Capture the cell that displays the provided text and extract its (x, y) central coordinate. 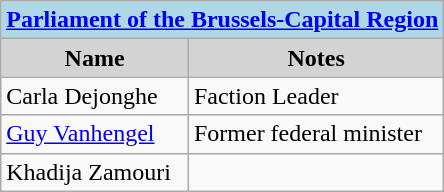
Parliament of the Brussels-Capital Region (222, 20)
Faction Leader (316, 96)
Former federal minister (316, 134)
Guy Vanhengel (95, 134)
Name (95, 58)
Notes (316, 58)
Carla Dejonghe (95, 96)
Khadija Zamouri (95, 172)
